Output the [x, y] coordinate of the center of the cell containing the given text.  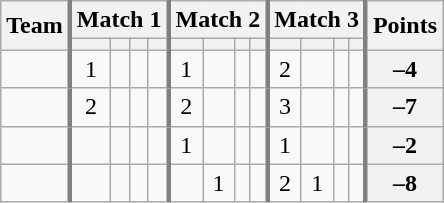
Match 2 [218, 20]
Match 1 [120, 20]
Match 3 [316, 20]
–4 [404, 69]
–7 [404, 107]
3 [284, 107]
–2 [404, 145]
Points [404, 26]
–8 [404, 183]
Team [36, 26]
